For the text-containing cell, return its midpoint in [x, y] coordinate format. 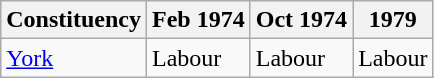
Oct 1974 [301, 20]
Constituency [74, 20]
Feb 1974 [198, 20]
York [74, 58]
1979 [393, 20]
